Find where the given text appears and provide that cell's center as [x, y] coordinate. 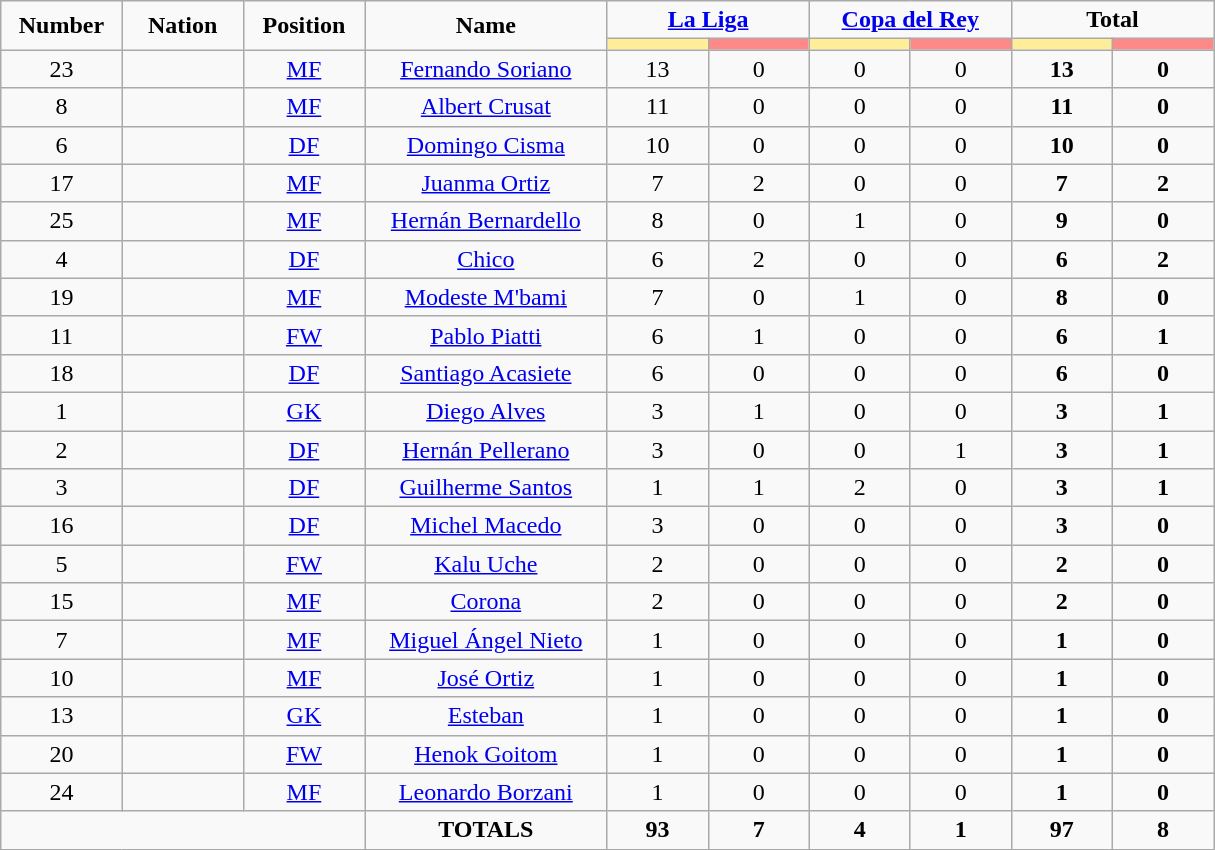
Corona [486, 602]
20 [62, 754]
Juanma Ortiz [486, 183]
5 [62, 564]
Hernán Bernardello [486, 221]
16 [62, 526]
Guilherme Santos [486, 488]
TOTALS [486, 830]
17 [62, 183]
Esteban [486, 716]
97 [1062, 830]
93 [658, 830]
Michel Macedo [486, 526]
Chico [486, 259]
Leonardo Borzani [486, 792]
Domingo Cisma [486, 145]
Diego Alves [486, 411]
Miguel Ángel Nieto [486, 640]
19 [62, 297]
9 [1062, 221]
José Ortiz [486, 678]
24 [62, 792]
Fernando Soriano [486, 69]
Copa del Rey [910, 20]
18 [62, 373]
23 [62, 69]
Nation [182, 26]
Name [486, 26]
Pablo Piatti [486, 335]
Henok Goitom [486, 754]
Total [1112, 20]
Number [62, 26]
Hernán Pellerano [486, 449]
Position [304, 26]
La Liga [708, 20]
Albert Crusat [486, 107]
Modeste M'bami [486, 297]
Kalu Uche [486, 564]
25 [62, 221]
Santiago Acasiete [486, 373]
15 [62, 602]
